From the cell containing the given text, extract its center point as [x, y] coordinate. 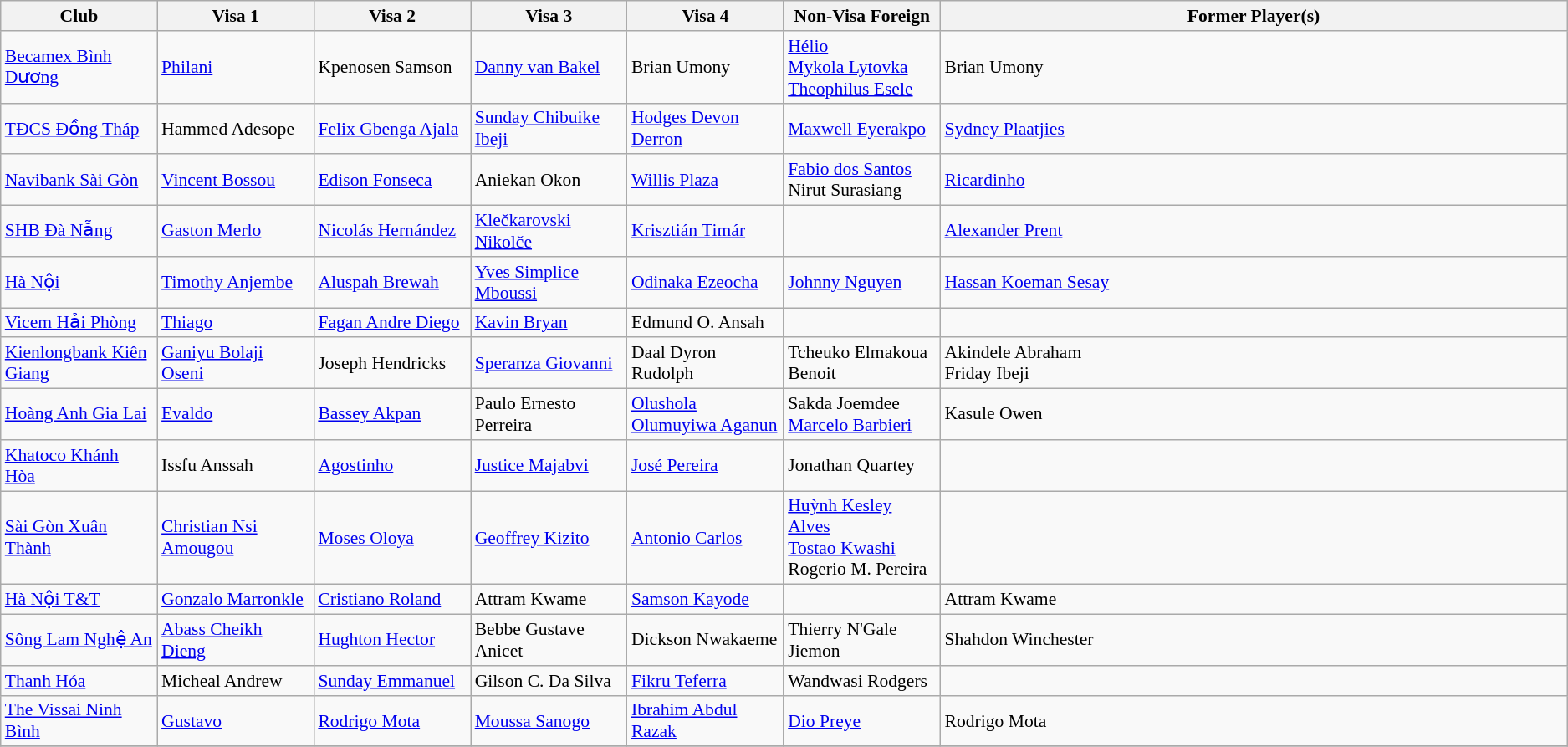
Johnny Nguyen [861, 283]
Visa 1 [236, 16]
Hà Nội T&T [79, 600]
Sakda Joemdee Marcelo Barbieri [861, 415]
Sydney Plaatjies [1253, 129]
Kienlongbank Kiên Giang [79, 363]
Edmund O. Ansah [706, 323]
Shahdon Winchester [1253, 641]
Hammed Adesope [236, 129]
Hodges Devon Derron [706, 129]
Willis Plaza [706, 181]
Joseph Hendricks [391, 363]
Fabio dos Santos Nirut Surasiang [861, 181]
Jonathan Quartey [861, 465]
Moussa Sanogo [549, 721]
Thiago [236, 323]
Sài Gòn Xuân Thành [79, 538]
Gustavo [236, 721]
Maxwell Eyerakpo [861, 129]
Micheal Andrew [236, 681]
Gonzalo Marronkle [236, 600]
Hà Nội [79, 283]
Visa 3 [549, 16]
Gaston Merlo [236, 231]
SHB Đà Nẵng [79, 231]
Former Player(s) [1253, 16]
Yves Simplice Mboussi [549, 283]
Philani [236, 67]
Evaldo [236, 415]
Abass Cheikh Dieng [236, 641]
José Pereira [706, 465]
Thierry N'Gale Jiemon [861, 641]
Gilson C. Da Silva [549, 681]
Khatoco Khánh Hòa [79, 465]
Geoffrey Kizito [549, 538]
Club [79, 16]
Nicolás Hernández [391, 231]
The Vissai Ninh Bình [79, 721]
Alexander Prent [1253, 231]
Edison Fonseca [391, 181]
Ricardinho [1253, 181]
Sunday Emmanuel [391, 681]
Ganiyu Bolaji Oseni [236, 363]
Paulo Ernesto Perreira [549, 415]
Becamex Bình Dương [79, 67]
Sunday Chibuike Ibeji [549, 129]
Huỳnh Kesley Alves Tostao Kwashi Rogerio M. Pereira [861, 538]
Kasule Owen [1253, 415]
Daal Dyron Rudolph [706, 363]
Olushola Olumuyiwa Aganun [706, 415]
Thanh Hóa [79, 681]
Hassan Koeman Sesay [1253, 283]
Krisztián Timár [706, 231]
Sông Lam Nghệ An [79, 641]
Agostinho [391, 465]
Fikru Teferra [706, 681]
Dickson Nwakaeme [706, 641]
Bebbe Gustave Anicet [549, 641]
TĐCS Đồng Tháp [79, 129]
Akindele Abraham Friday Ibeji [1253, 363]
Kpenosen Samson [391, 67]
Wandwasi Rodgers [861, 681]
Bassey Akpan [391, 415]
Danny van Bakel [549, 67]
Cristiano Roland [391, 600]
Aluspah Brewah [391, 283]
Antonio Carlos [706, 538]
Hoàng Anh Gia Lai [79, 415]
Christian Nsi Amougou [236, 538]
Odinaka Ezeocha [706, 283]
Navibank Sài Gòn [79, 181]
Klečkarovski Nikolče [549, 231]
Hélio Mykola LytovkaTheophilus Esele [861, 67]
Vincent Bossou [236, 181]
Hughton Hector [391, 641]
Ibrahim Abdul Razak [706, 721]
Issfu Anssah [236, 465]
Speranza Giovanni [549, 363]
Tcheuko Elmakoua Benoit [861, 363]
Aniekan Okon [549, 181]
Non-Visa Foreign [861, 16]
Visa 2 [391, 16]
Kavin Bryan [549, 323]
Fagan Andre Diego [391, 323]
Felix Gbenga Ajala [391, 129]
Dio Preye [861, 721]
Visa 4 [706, 16]
Vicem Hải Phòng [79, 323]
Samson Kayode [706, 600]
Justice Majabvi [549, 465]
Moses Oloya [391, 538]
Timothy Anjembe [236, 283]
